Scan for the cell matching the given text and deliver its [X, Y] coordinate at center. 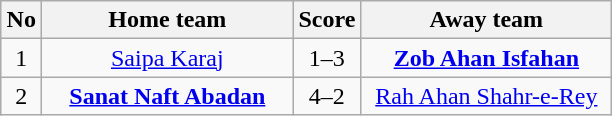
Saipa Karaj [168, 58]
4–2 [327, 96]
1–3 [327, 58]
No [22, 20]
Home team [168, 20]
2 [22, 96]
1 [22, 58]
Rah Ahan Shahr-e-Rey [486, 96]
Away team [486, 20]
Score [327, 20]
Sanat Naft Abadan [168, 96]
Zob Ahan Isfahan [486, 58]
